Return [X, Y] of the center of cell containing provided text 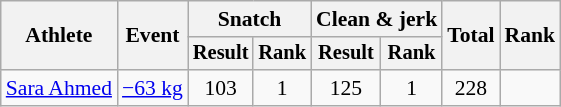
Event [152, 36]
Sara Ahmed [59, 88]
Total [470, 36]
Clean & jerk [376, 19]
125 [346, 88]
Athlete [59, 36]
228 [470, 88]
−63 kg [152, 88]
Snatch [250, 19]
103 [221, 88]
